Scan for the cell matching the given text and deliver its [X, Y] coordinate at center. 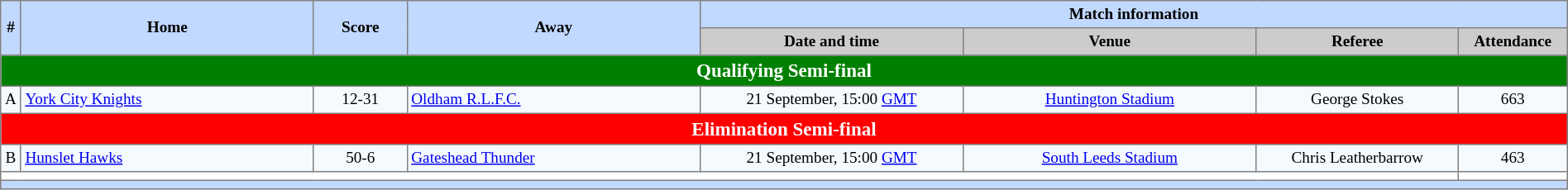
Attendance [1513, 41]
Qualifying Semi-final [784, 71]
Hunslet Hawks [167, 159]
Gateshead Thunder [554, 159]
York City Knights [167, 99]
Chris Leatherbarrow [1357, 159]
A [11, 99]
Elimination Semi-final [784, 129]
Huntington Stadium [1110, 99]
663 [1513, 99]
463 [1513, 159]
Away [554, 28]
B [11, 159]
# [11, 28]
Home [167, 28]
Oldham R.L.F.C. [554, 99]
Score [361, 28]
Match information [1135, 15]
South Leeds Stadium [1110, 159]
50-6 [361, 159]
Referee [1357, 41]
Date and time [832, 41]
George Stokes [1357, 99]
Venue [1110, 41]
12-31 [361, 99]
